Scan for the cell matching the given text and deliver its [X, Y] coordinate at center. 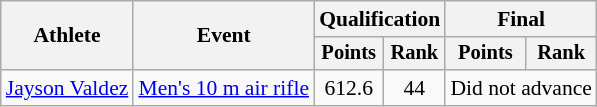
Athlete [68, 36]
Qualification [380, 19]
Jayson Valdez [68, 88]
Men's 10 m air rifle [224, 88]
Event [224, 36]
Did not advance [521, 88]
44 [414, 88]
612.6 [348, 88]
Final [521, 19]
